Locate the cell with the specified text and output its [X, Y] center coordinate. 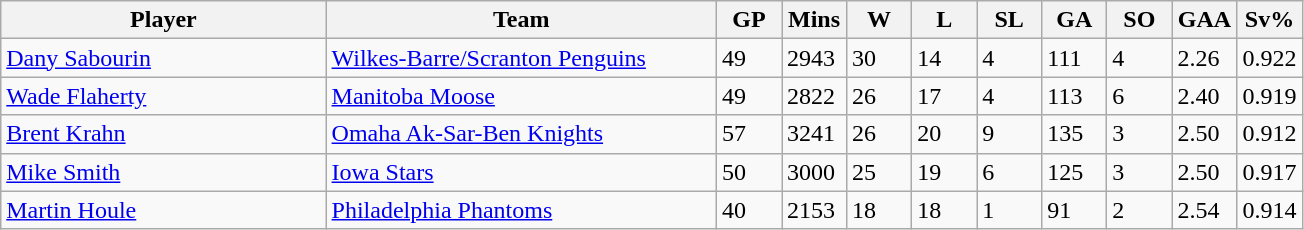
20 [944, 134]
2153 [814, 210]
2 [1140, 210]
Wade Flaherty [164, 96]
Martin Houle [164, 210]
125 [1074, 172]
Philadelphia Phantoms [521, 210]
Omaha Ak-Sar-Ben Knights [521, 134]
135 [1074, 134]
Wilkes-Barre/Scranton Penguins [521, 58]
1 [1010, 210]
30 [880, 58]
W [880, 20]
19 [944, 172]
3241 [814, 134]
GAA [1204, 20]
Mike Smith [164, 172]
2.26 [1204, 58]
2.40 [1204, 96]
0.914 [1270, 210]
Mins [814, 20]
L [944, 20]
25 [880, 172]
0.922 [1270, 58]
0.912 [1270, 134]
57 [748, 134]
14 [944, 58]
SO [1140, 20]
Sv% [1270, 20]
9 [1010, 134]
40 [748, 210]
GA [1074, 20]
111 [1074, 58]
2822 [814, 96]
2.54 [1204, 210]
Dany Sabourin [164, 58]
Player [164, 20]
SL [1010, 20]
0.919 [1270, 96]
3000 [814, 172]
Team [521, 20]
2943 [814, 58]
GP [748, 20]
Iowa Stars [521, 172]
0.917 [1270, 172]
Brent Krahn [164, 134]
50 [748, 172]
Manitoba Moose [521, 96]
17 [944, 96]
91 [1074, 210]
113 [1074, 96]
